Find where the given text appears and provide that cell's center as (x, y) coordinate. 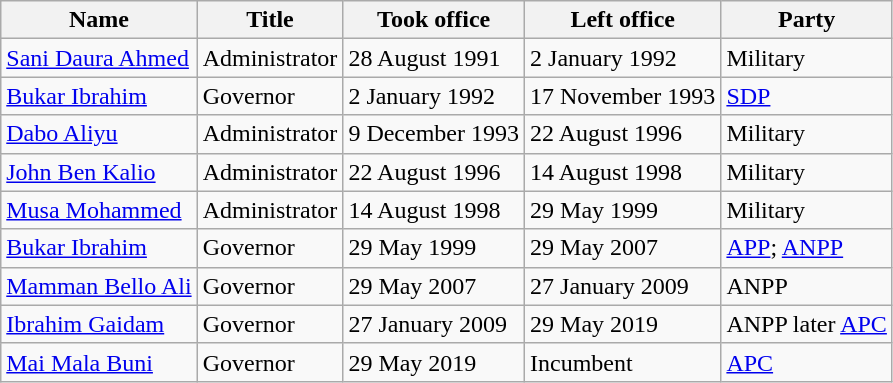
28 August 1991 (434, 58)
Took office (434, 20)
Sani Daura Ahmed (99, 58)
Mamman Bello Ali (99, 286)
Ibrahim Gaidam (99, 324)
ANPP (807, 286)
ANPP later APC (807, 324)
17 November 1993 (623, 96)
9 December 1993 (434, 134)
Dabo Aliyu (99, 134)
APC (807, 362)
John Ben Kalio (99, 172)
Incumbent (623, 362)
SDP (807, 96)
Title (270, 20)
Left office (623, 20)
Musa Mohammed (99, 210)
APP; ANPP (807, 248)
Party (807, 20)
Mai Mala Buni (99, 362)
Name (99, 20)
